Identify which cell holds the provided text, then report its [x, y] central coordinate. 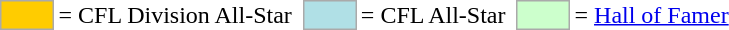
= CFL Division All-Star [175, 15]
= CFL All-Star [433, 15]
